Return the (x, y) coordinate for the center point of the cell that contains the specified text.  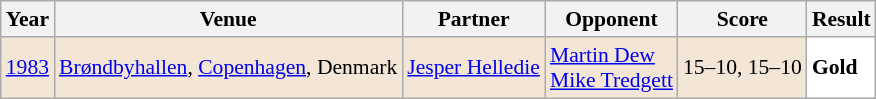
Partner (474, 19)
Gold (842, 68)
Year (28, 19)
Result (842, 19)
Brøndbyhallen, Copenhagen, Denmark (228, 68)
Jesper Helledie (474, 68)
1983 (28, 68)
Venue (228, 19)
Martin Dew Mike Tredgett (612, 68)
Opponent (612, 19)
15–10, 15–10 (742, 68)
Score (742, 19)
